From the cell containing the given text, extract its center point as [x, y] coordinate. 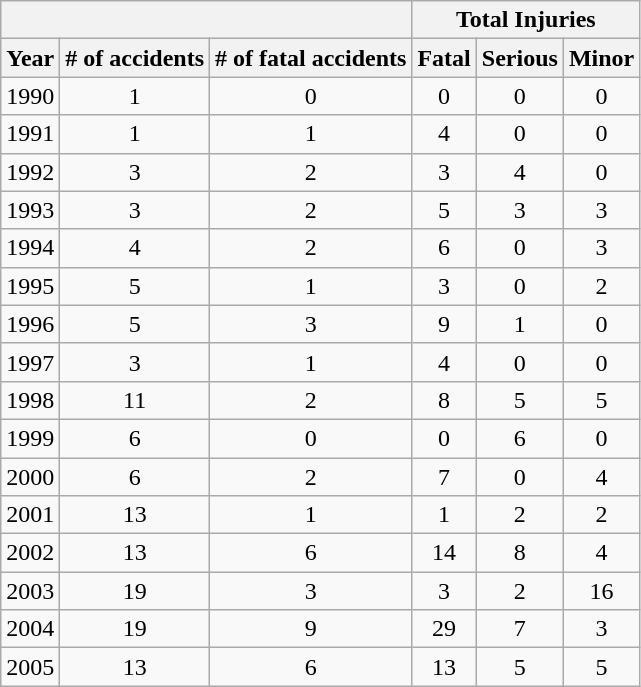
1993 [30, 210]
# of fatal accidents [311, 58]
14 [444, 553]
2005 [30, 667]
1994 [30, 248]
Total Injuries [526, 20]
1999 [30, 438]
1997 [30, 362]
Minor [601, 58]
1991 [30, 134]
11 [135, 400]
2000 [30, 477]
1992 [30, 172]
Fatal [444, 58]
Year [30, 58]
1990 [30, 96]
2003 [30, 591]
16 [601, 591]
Serious [520, 58]
29 [444, 629]
1998 [30, 400]
2001 [30, 515]
1996 [30, 324]
# of accidents [135, 58]
2002 [30, 553]
2004 [30, 629]
1995 [30, 286]
